Scan for the cell matching the given text and deliver its (X, Y) coordinate at center. 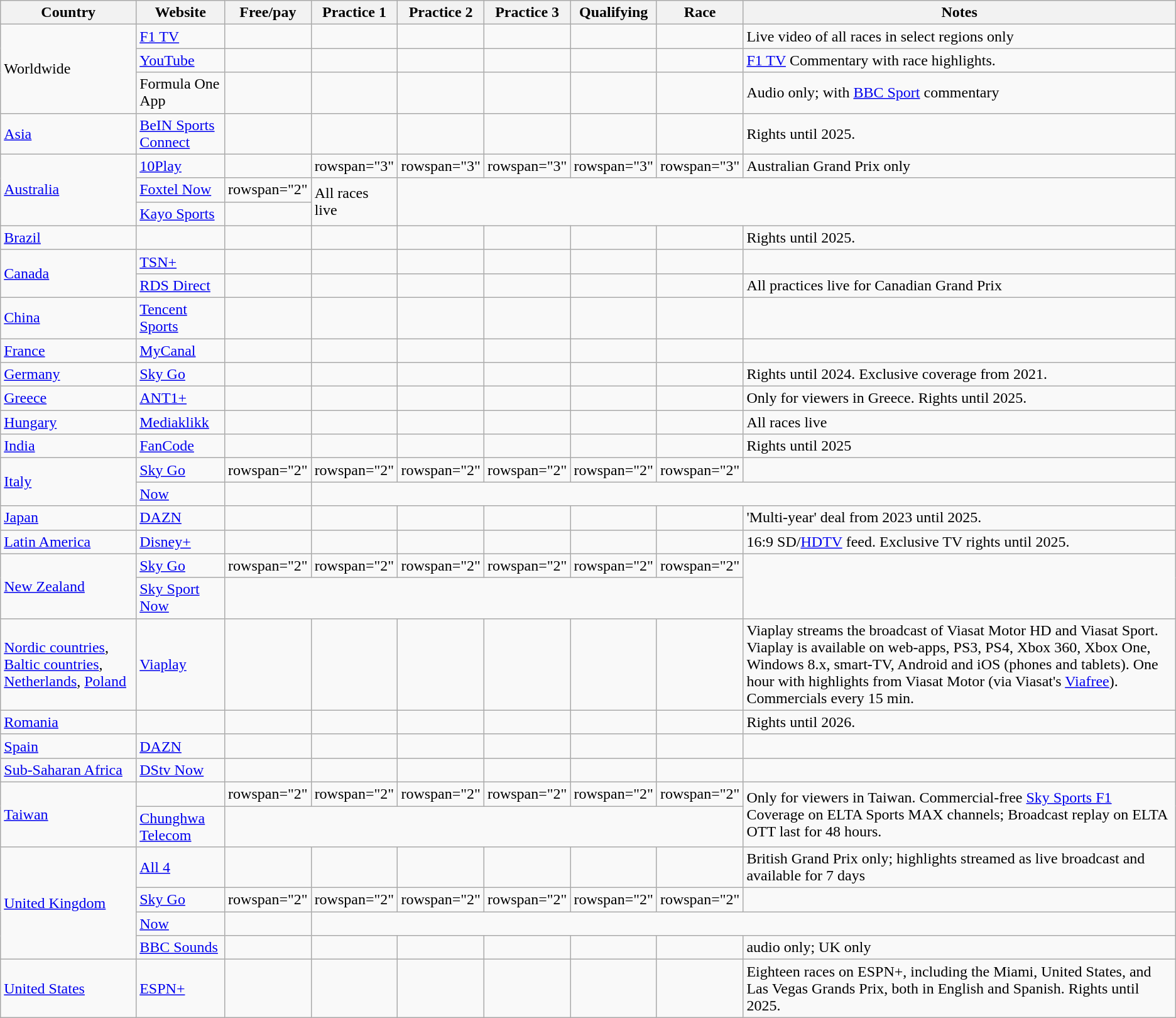
Australian Grand Prix only (959, 166)
Country (68, 13)
Taiwan (68, 814)
Australia (68, 190)
Worldwide (68, 69)
Rights until 2026. (959, 722)
Germany (68, 375)
Greece (68, 398)
Nordic countries, Baltic countries, Netherlands, Poland (68, 664)
FanCode (181, 446)
Notes (959, 13)
United States (68, 988)
DStv Now (181, 770)
F1 TV (181, 36)
audio only; UK only (959, 948)
Kayo Sports (181, 214)
Race (700, 13)
Chunghwa Telecom (181, 826)
Website (181, 13)
Sub-Saharan Africa (68, 770)
All 4 (181, 867)
ESPN+ (181, 988)
France (68, 350)
Brazil (68, 238)
ΑΝΤ1+ (181, 398)
Disney+ (181, 542)
10Play (181, 166)
'Multi-year' deal from 2023 until 2025. (959, 518)
Free/pay (268, 13)
Tencent Sports (181, 318)
Only for viewers in Greece. Rights until 2025. (959, 398)
Qualifying (614, 13)
Audio only; with BBC Sport commentary (959, 93)
Only for viewers in Taiwan. Commercial-free Sky Sports F1 Coverage on ELTA Sports MAX channels; Broadcast replay on ELTA OTT last for 48 hours. (959, 814)
Foxtel Now (181, 190)
Canada (68, 273)
Mediaklikk (181, 422)
Japan (68, 518)
Italy (68, 482)
Spain (68, 746)
China (68, 318)
MyCanal (181, 350)
Formula One App (181, 93)
TSN+ (181, 261)
Romania (68, 722)
British Grand Prix only; highlights streamed as live broadcast and available for 7 days (959, 867)
United Kingdom (68, 904)
Practice 1 (354, 13)
BeIN Sports Connect (181, 133)
Hungary (68, 422)
Live video of all races in select regions only (959, 36)
F1 TV Commentary with race highlights. (959, 60)
BBC Sounds (181, 948)
New Zealand (68, 586)
India (68, 446)
Rights until 2025 (959, 446)
16:9 SD/HDTV feed. Exclusive TV rights until 2025. (959, 542)
RDS Direct (181, 285)
Viaplay (181, 664)
Rights until 2024. Exclusive coverage from 2021. (959, 375)
Practice 3 (527, 13)
All practices live for Canadian Grand Prix (959, 285)
Eighteen races on ESPN+, including the Miami, United States, and Las Vegas Grands Prix, both in English and Spanish. Rights until 2025. (959, 988)
Sky Sport Now (181, 598)
Asia (68, 133)
Practice 2 (441, 13)
YouTube (181, 60)
Latin America (68, 542)
